Identify which cell holds the provided text, then report its [X, Y] central coordinate. 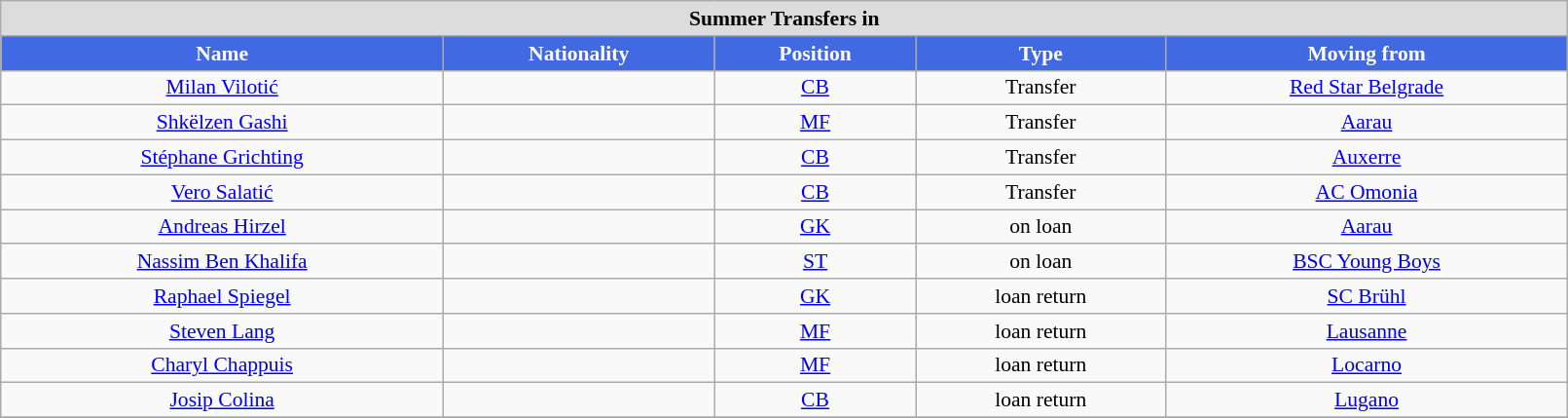
Position [816, 54]
Steven Lang [222, 331]
Type [1040, 54]
Stéphane Grichting [222, 158]
Moving from [1367, 54]
AC Omonia [1367, 192]
BSC Young Boys [1367, 262]
Red Star Belgrade [1367, 88]
Nationality [579, 54]
Charyl Chappuis [222, 365]
Milan Vilotić [222, 88]
Lugano [1367, 400]
Lausanne [1367, 331]
Summer Transfers in [784, 19]
ST [816, 262]
Nassim Ben Khalifa [222, 262]
Auxerre [1367, 158]
Raphael Spiegel [222, 296]
Locarno [1367, 365]
Josip Colina [222, 400]
Andreas Hirzel [222, 227]
Name [222, 54]
SC Brühl [1367, 296]
Shkëlzen Gashi [222, 123]
Vero Salatić [222, 192]
